Detect which cell encompasses the target text, then output its (X, Y) center coordinate. 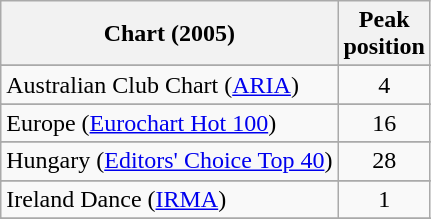
Chart (2005) (170, 34)
4 (384, 85)
Australian Club Chart (ARIA) (170, 85)
28 (384, 161)
1 (384, 199)
Europe (Eurochart Hot 100) (170, 123)
Peakposition (384, 34)
Ireland Dance (IRMA) (170, 199)
16 (384, 123)
Hungary (Editors' Choice Top 40) (170, 161)
